Determine the (X, Y) coordinate at the center of the cell enclosing the given text.  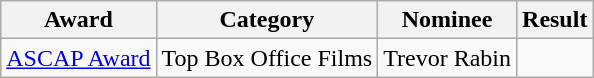
Top Box Office Films (267, 58)
ASCAP Award (78, 58)
Category (267, 20)
Result (555, 20)
Nominee (448, 20)
Trevor Rabin (448, 58)
Award (78, 20)
